Find where the given text appears and provide that cell's center as [x, y] coordinate. 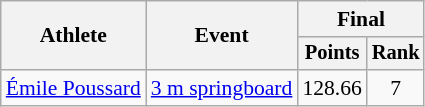
Event [222, 36]
Final [360, 19]
Points [332, 54]
Rank [396, 54]
Émile Poussard [74, 88]
Athlete [74, 36]
7 [396, 88]
128.66 [332, 88]
3 m springboard [222, 88]
